Extract the (X, Y) coordinate from the center of the cell holding the provided text.  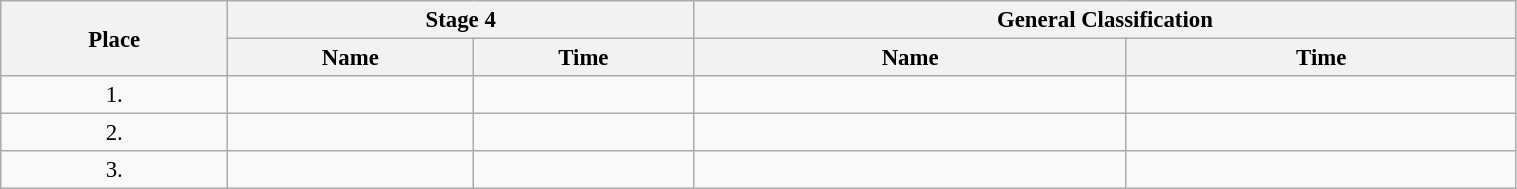
Place (114, 38)
General Classification (1105, 20)
3. (114, 170)
1. (114, 95)
Stage 4 (461, 20)
2. (114, 133)
